Find where the given text appears and provide that cell's center as (x, y) coordinate. 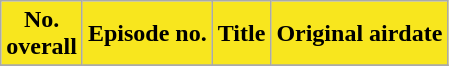
Original airdate (360, 34)
Title (242, 34)
No. overall (42, 34)
Episode no. (147, 34)
